Provide the [X, Y] coordinate of the cell's center where the given text is located.  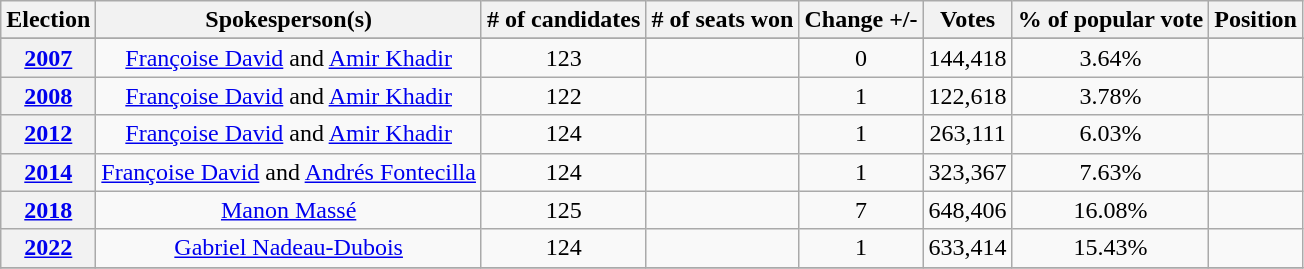
Spokesperson(s) [289, 20]
15.43% [1110, 248]
3.64% [1110, 58]
122 [563, 96]
7 [861, 210]
0 [861, 58]
Votes [968, 20]
Position [1256, 20]
Manon Massé [289, 210]
# of candidates [563, 20]
Gabriel Nadeau-Dubois [289, 248]
323,367 [968, 172]
122,618 [968, 96]
2022 [48, 248]
2014 [48, 172]
3.78% [1110, 96]
2018 [48, 210]
144,418 [968, 58]
648,406 [968, 210]
Change +/- [861, 20]
6.03% [1110, 134]
7.63% [1110, 172]
Election [48, 20]
Françoise David and Andrés Fontecilla [289, 172]
2012 [48, 134]
263,111 [968, 134]
125 [563, 210]
16.08% [1110, 210]
% of popular vote [1110, 20]
633,414 [968, 248]
# of seats won [722, 20]
123 [563, 58]
2008 [48, 96]
2007 [48, 58]
